Determine the (X, Y) coordinate at the center of the cell enclosing the given text.  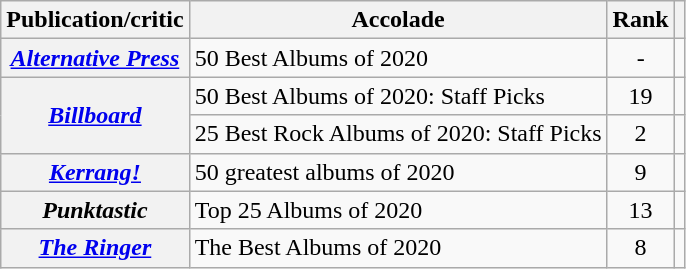
19 (640, 96)
50 Best Albums of 2020 (398, 58)
Top 25 Albums of 2020 (398, 210)
- (640, 58)
Publication/critic (95, 20)
50 greatest albums of 2020 (398, 172)
Kerrang! (95, 172)
2 (640, 134)
Rank (640, 20)
13 (640, 210)
Billboard (95, 115)
50 Best Albums of 2020: Staff Picks (398, 96)
Alternative Press (95, 58)
Punktastic (95, 210)
The Best Albums of 2020 (398, 248)
25 Best Rock Albums of 2020: Staff Picks (398, 134)
8 (640, 248)
Accolade (398, 20)
9 (640, 172)
The Ringer (95, 248)
